Determine the [x, y] coordinate at the center of the cell enclosing the given text.  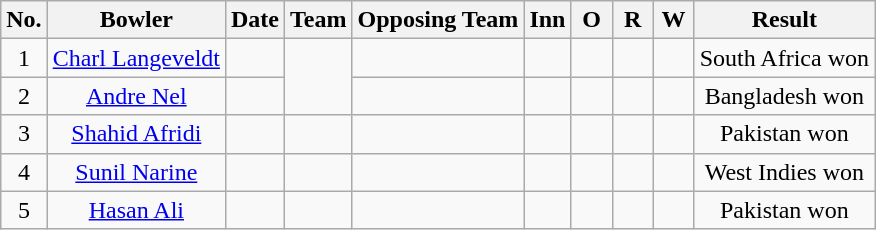
Result [784, 20]
Sunil Narine [136, 172]
Opposing Team [438, 20]
Hasan Ali [136, 210]
Shahid Afridi [136, 134]
W [674, 20]
West Indies won [784, 172]
South Africa won [784, 58]
O [592, 20]
1 [24, 58]
Bangladesh won [784, 96]
2 [24, 96]
5 [24, 210]
Team [319, 20]
4 [24, 172]
R [632, 20]
No. [24, 20]
Andre Nel [136, 96]
Date [254, 20]
Charl Langeveldt [136, 58]
Bowler [136, 20]
3 [24, 134]
Inn [548, 20]
